Locate the cell with the specified text and output its (x, y) center coordinate. 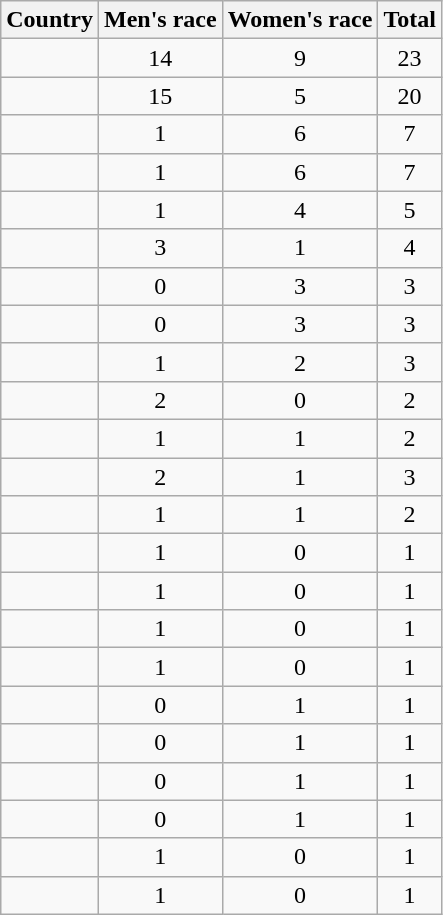
Women's race (300, 20)
9 (300, 58)
Men's race (160, 20)
20 (410, 96)
23 (410, 58)
15 (160, 96)
Country (50, 20)
Total (410, 20)
14 (160, 58)
